Output the (x, y) coordinate of the center of the cell containing the given text.  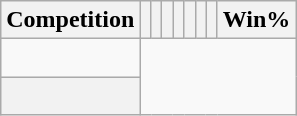
Competition (70, 20)
Win% (256, 20)
